Locate the cell with the specified text and output its (X, Y) center coordinate. 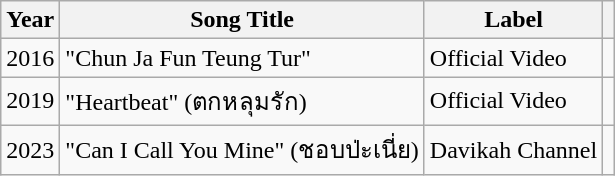
2023 (30, 150)
Label (513, 20)
2016 (30, 58)
"Can I Call You Mine" (ชอบป่ะเนี่ย) (242, 150)
Davikah Channel (513, 150)
"Chun Ja Fun Teung Tur" (242, 58)
Year (30, 20)
2019 (30, 102)
Song Title (242, 20)
"Heartbeat" (ตกหลุมรัก) (242, 102)
